Identify which cell holds the provided text, then report its (X, Y) central coordinate. 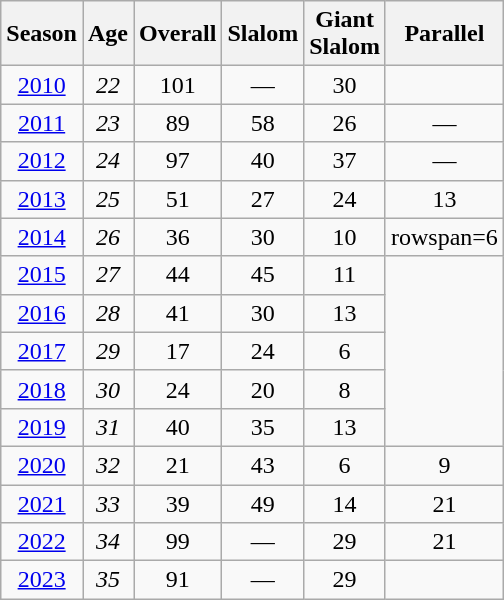
2013 (42, 199)
2010 (42, 85)
58 (263, 123)
2022 (42, 542)
32 (108, 465)
22 (108, 85)
2011 (42, 123)
Parallel (444, 34)
49 (263, 503)
Overall (178, 34)
rowspan=6 (444, 237)
99 (178, 542)
44 (178, 275)
31 (108, 427)
45 (263, 275)
2016 (42, 313)
14 (345, 503)
43 (263, 465)
51 (178, 199)
11 (345, 275)
8 (345, 389)
39 (178, 503)
Age (108, 34)
GiantSlalom (345, 34)
10 (345, 237)
89 (178, 123)
91 (178, 580)
2023 (42, 580)
2019 (42, 427)
97 (178, 161)
2014 (42, 237)
17 (178, 351)
23 (108, 123)
33 (108, 503)
2017 (42, 351)
Slalom (263, 34)
2020 (42, 465)
2021 (42, 503)
41 (178, 313)
2018 (42, 389)
9 (444, 465)
20 (263, 389)
25 (108, 199)
37 (345, 161)
28 (108, 313)
101 (178, 85)
34 (108, 542)
Season (42, 34)
2015 (42, 275)
36 (178, 237)
2012 (42, 161)
